Extract the (x, y) coordinate from the center of the cell holding the provided text.  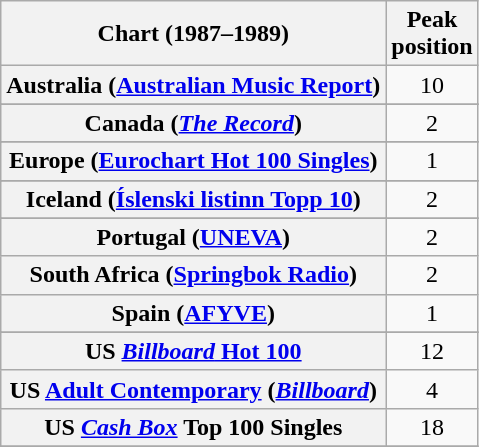
US Billboard Hot 100 (194, 351)
Canada (The Record) (194, 123)
Iceland (Íslenski listinn Topp 10) (194, 199)
US Cash Box Top 100 Singles (194, 427)
12 (432, 351)
South Africa (Springbok Radio) (194, 275)
Europe (Eurochart Hot 100 Singles) (194, 161)
Portugal (UNEVA) (194, 237)
18 (432, 427)
Spain (AFYVE) (194, 313)
US Adult Contemporary (Billboard) (194, 389)
10 (432, 85)
Peakposition (432, 34)
4 (432, 389)
Chart (1987–1989) (194, 34)
Australia (Australian Music Report) (194, 85)
